Determine the (x, y) coordinate at the center of the cell enclosing the given text.  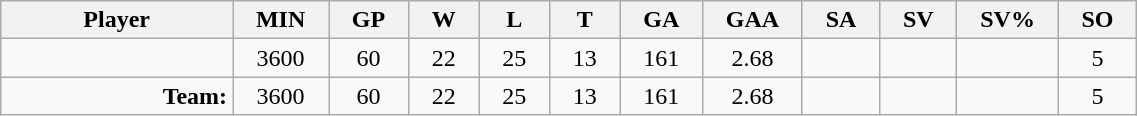
L (514, 20)
Player (117, 20)
Team: (117, 96)
W (444, 20)
MIN (281, 20)
T (584, 20)
SV (918, 20)
SO (1098, 20)
GP (369, 20)
GA (662, 20)
SA (840, 20)
SV% (1008, 20)
GAA (753, 20)
